Search for the cell housing the specified text and yield its [x, y] center coordinate. 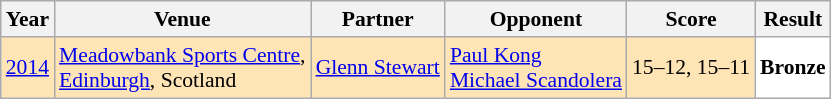
Year [28, 19]
Partner [378, 19]
2014 [28, 68]
Score [691, 19]
Bronze [793, 68]
15–12, 15–11 [691, 68]
Meadowbank Sports Centre,Edinburgh, Scotland [182, 68]
Result [793, 19]
Paul Kong Michael Scandolera [536, 68]
Venue [182, 19]
Opponent [536, 19]
Glenn Stewart [378, 68]
